Scan for the cell matching the given text and deliver its [x, y] coordinate at center. 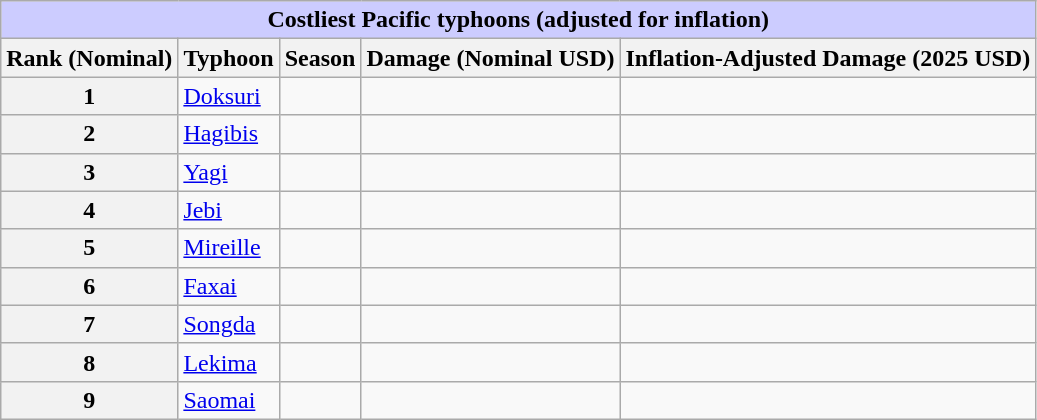
4 [90, 210]
Hagibis [228, 134]
Inflation-Adjusted Damage (2025 USD) [828, 58]
Typhoon [228, 58]
Mireille [228, 248]
Season [320, 58]
Yagi [228, 172]
Faxai [228, 286]
9 [90, 400]
7 [90, 324]
6 [90, 286]
Jebi [228, 210]
Saomai [228, 400]
Lekima [228, 362]
1 [90, 96]
Songda [228, 324]
5 [90, 248]
2 [90, 134]
Rank (Nominal) [90, 58]
Damage (Nominal USD) [490, 58]
Costliest Pacific typhoons (adjusted for inflation) [518, 20]
Doksuri [228, 96]
3 [90, 172]
8 [90, 362]
